Scan for the cell matching the given text and deliver its [X, Y] coordinate at center. 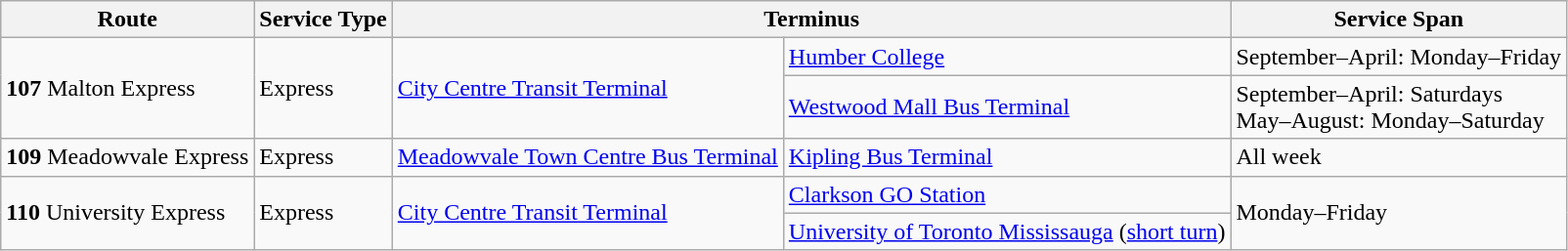
September–April: Saturdays May–August: Monday–Saturday [1399, 107]
Service Type [323, 20]
Kipling Bus Terminal [1007, 157]
107 Malton Express [127, 88]
Clarkson GO Station [1007, 194]
September–April: Monday–Friday [1399, 57]
Route [127, 20]
University of Toronto Mississauga (short turn) [1007, 231]
Westwood Mall Bus Terminal [1007, 107]
110 University Express [127, 213]
Humber College [1007, 57]
Monday–Friday [1399, 213]
All week [1399, 157]
109 Meadowvale Express [127, 157]
Meadowvale Town Centre Bus Terminal [588, 157]
Service Span [1399, 20]
Terminus [811, 20]
